Identify which cell holds the provided text, then report its (X, Y) central coordinate. 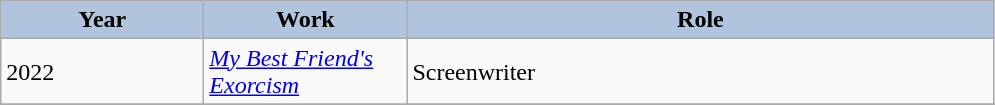
My Best Friend's Exorcism (306, 72)
Role (700, 20)
Year (102, 20)
2022 (102, 72)
Screenwriter (700, 72)
Work (306, 20)
